Detect which cell encompasses the target text, then output its (X, Y) center coordinate. 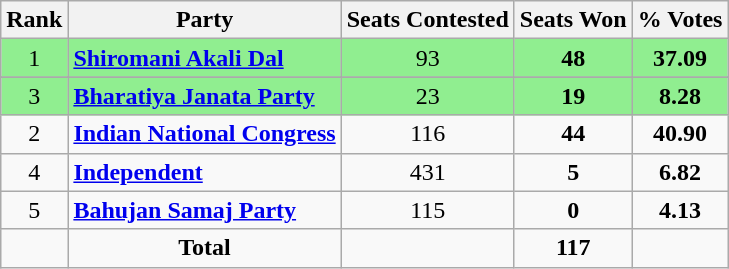
Independent (204, 172)
117 (573, 248)
Party (204, 20)
431 (428, 172)
Bharatiya Janata Party (204, 96)
93 (428, 58)
8.28 (680, 96)
48 (573, 58)
37.09 (680, 58)
19 (573, 96)
Seats Won (573, 20)
Bahujan Samaj Party (204, 210)
116 (428, 134)
% Votes (680, 20)
44 (573, 134)
40.90 (680, 134)
Total (204, 248)
Shiromani Akali Dal (204, 58)
0 (573, 210)
6.82 (680, 172)
23 (428, 96)
Seats Contested (428, 20)
Indian National Congress (204, 134)
2 (34, 134)
4 (34, 172)
1 (34, 58)
4.13 (680, 210)
Rank (34, 20)
3 (34, 96)
115 (428, 210)
